Return (x, y) of the center of cell containing provided text 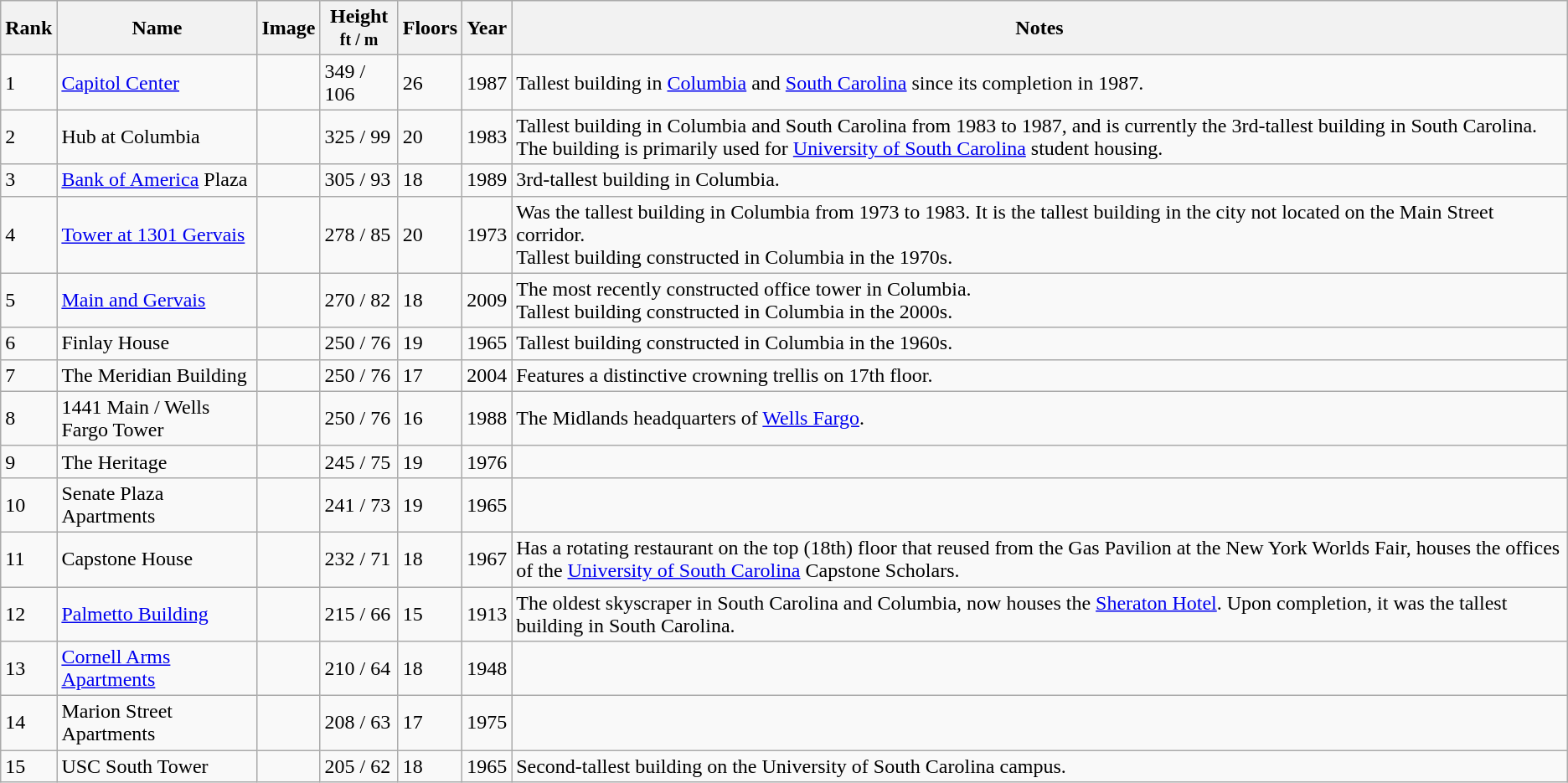
13 (28, 668)
1987 (487, 82)
Features a distinctive crowning trellis on 17th floor. (1040, 375)
Capitol Center (157, 82)
6 (28, 343)
1973 (487, 234)
10 (28, 504)
Cornell Arms Apartments (157, 668)
14 (28, 724)
26 (430, 82)
The Midlands headquarters of Wells Fargo. (1040, 419)
1948 (487, 668)
1976 (487, 461)
1967 (487, 559)
215 / 66 (358, 613)
Floors (430, 28)
Palmetto Building (157, 613)
Image (288, 28)
Tower at 1301 Gervais (157, 234)
241 / 73 (358, 504)
7 (28, 375)
205 / 62 (358, 766)
Name (157, 28)
12 (28, 613)
1975 (487, 724)
208 / 63 (358, 724)
Hub at Columbia (157, 137)
Second-tallest building on the University of South Carolina campus. (1040, 766)
3rd-tallest building in Columbia. (1040, 180)
1988 (487, 419)
Marion Street Apartments (157, 724)
270 / 82 (358, 300)
245 / 75 (358, 461)
8 (28, 419)
2004 (487, 375)
Tallest building constructed in Columbia in the 1960s. (1040, 343)
Rank (28, 28)
9 (28, 461)
3 (28, 180)
5 (28, 300)
Heightft / m (358, 28)
The Meridian Building (157, 375)
Year (487, 28)
305 / 93 (358, 180)
210 / 64 (358, 668)
232 / 71 (358, 559)
349 / 106 (358, 82)
The oldest skyscraper in South Carolina and Columbia, now houses the Sheraton Hotel. Upon completion, it was the tallest building in South Carolina. (1040, 613)
Senate Plaza Apartments (157, 504)
Finlay House (157, 343)
Notes (1040, 28)
2 (28, 137)
278 / 85 (358, 234)
Capstone House (157, 559)
1441 Main / Wells Fargo Tower (157, 419)
The Heritage (157, 461)
4 (28, 234)
1983 (487, 137)
1 (28, 82)
11 (28, 559)
1913 (487, 613)
2009 (487, 300)
The most recently constructed office tower in Columbia.Tallest building constructed in Columbia in the 2000s. (1040, 300)
Tallest building in Columbia and South Carolina since its completion in 1987. (1040, 82)
325 / 99 (358, 137)
Bank of America Plaza (157, 180)
1989 (487, 180)
16 (430, 419)
Main and Gervais (157, 300)
USC South Tower (157, 766)
